Identify which cell holds the provided text, then report its [X, Y] central coordinate. 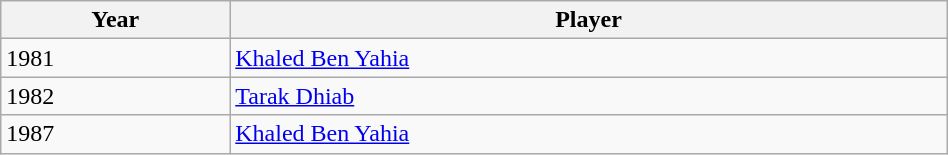
1987 [116, 134]
1982 [116, 96]
Player [588, 20]
Year [116, 20]
1981 [116, 58]
Tarak Dhiab [588, 96]
